Extract the [x, y] coordinate from the center of the cell holding the provided text.  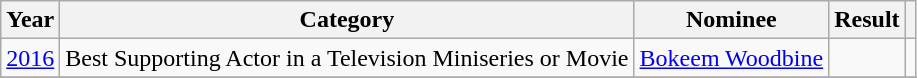
Result [867, 20]
Year [30, 20]
Bokeem Woodbine [732, 58]
Nominee [732, 20]
Best Supporting Actor in a Television Miniseries or Movie [347, 58]
Category [347, 20]
2016 [30, 58]
